Return the [X, Y] coordinate for the center point of the cell that contains the specified text.  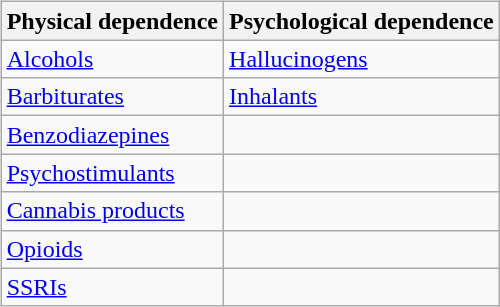
Cannabis products [112, 211]
Psychostimulants [112, 173]
Hallucinogens [362, 59]
Alcohols [112, 59]
Opioids [112, 249]
Benzodiazepines [112, 135]
Inhalants [362, 97]
SSRIs [112, 287]
Barbiturates [112, 97]
Psychological dependence [362, 21]
Physical dependence [112, 21]
